Provide the (x, y) coordinate of the cell's center where the given text is located.  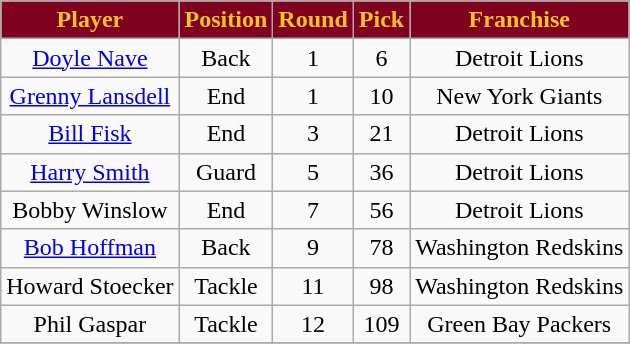
7 (313, 210)
Phil Gaspar (90, 324)
Franchise (520, 20)
Round (313, 20)
Position (226, 20)
98 (381, 286)
9 (313, 248)
Player (90, 20)
Howard Stoecker (90, 286)
Bob Hoffman (90, 248)
Bill Fisk (90, 134)
36 (381, 172)
Doyle Nave (90, 58)
Harry Smith (90, 172)
New York Giants (520, 96)
78 (381, 248)
3 (313, 134)
12 (313, 324)
Guard (226, 172)
10 (381, 96)
Pick (381, 20)
56 (381, 210)
6 (381, 58)
Grenny Lansdell (90, 96)
Bobby Winslow (90, 210)
109 (381, 324)
11 (313, 286)
Green Bay Packers (520, 324)
5 (313, 172)
21 (381, 134)
